Identify which cell holds the provided text, then report its [X, Y] central coordinate. 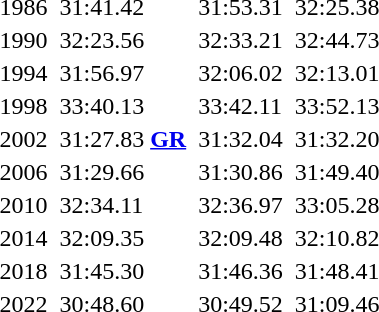
32:23.56 [123, 40]
32:06.02 [241, 73]
31:46.36 [241, 271]
32:09.35 [123, 238]
31:45.30 [123, 271]
32:36.97 [241, 205]
33:42.11 [241, 106]
31:56.97 [123, 73]
31:29.66 [123, 172]
32:33.21 [241, 40]
32:09.48 [241, 238]
31:32.04 [241, 139]
31:30.86 [241, 172]
32:34.11 [123, 205]
31:27.83 GR [123, 139]
33:40.13 [123, 106]
